Search for the cell housing the specified text and yield its [X, Y] center coordinate. 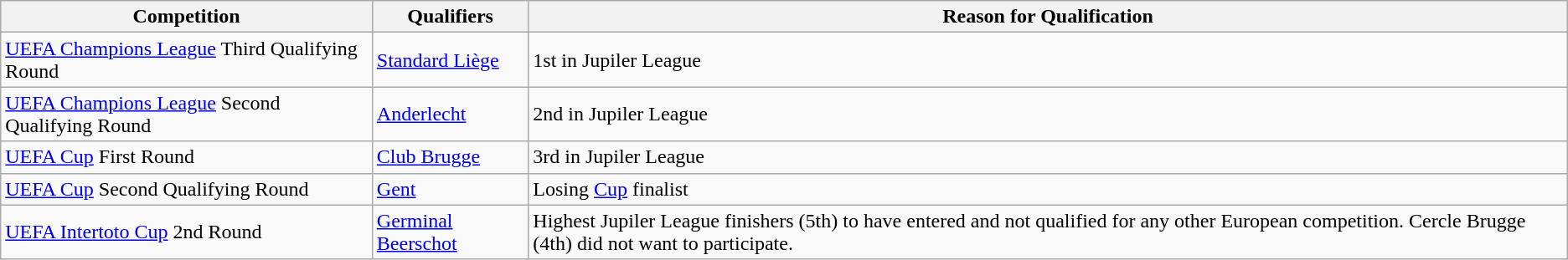
Competition [187, 17]
1st in Jupiler League [1048, 60]
UEFA Champions League Second Qualifying Round [187, 114]
UEFA Intertoto Cup 2nd Round [187, 232]
Germinal Beerschot [451, 232]
Club Brugge [451, 157]
2nd in Jupiler League [1048, 114]
Qualifiers [451, 17]
UEFA Cup First Round [187, 157]
Reason for Qualification [1048, 17]
Anderlecht [451, 114]
Gent [451, 189]
UEFA Cup Second Qualifying Round [187, 189]
3rd in Jupiler League [1048, 157]
Standard Liège [451, 60]
Losing Cup finalist [1048, 189]
UEFA Champions League Third Qualifying Round [187, 60]
